For the text-containing cell, return its midpoint in (x, y) coordinate format. 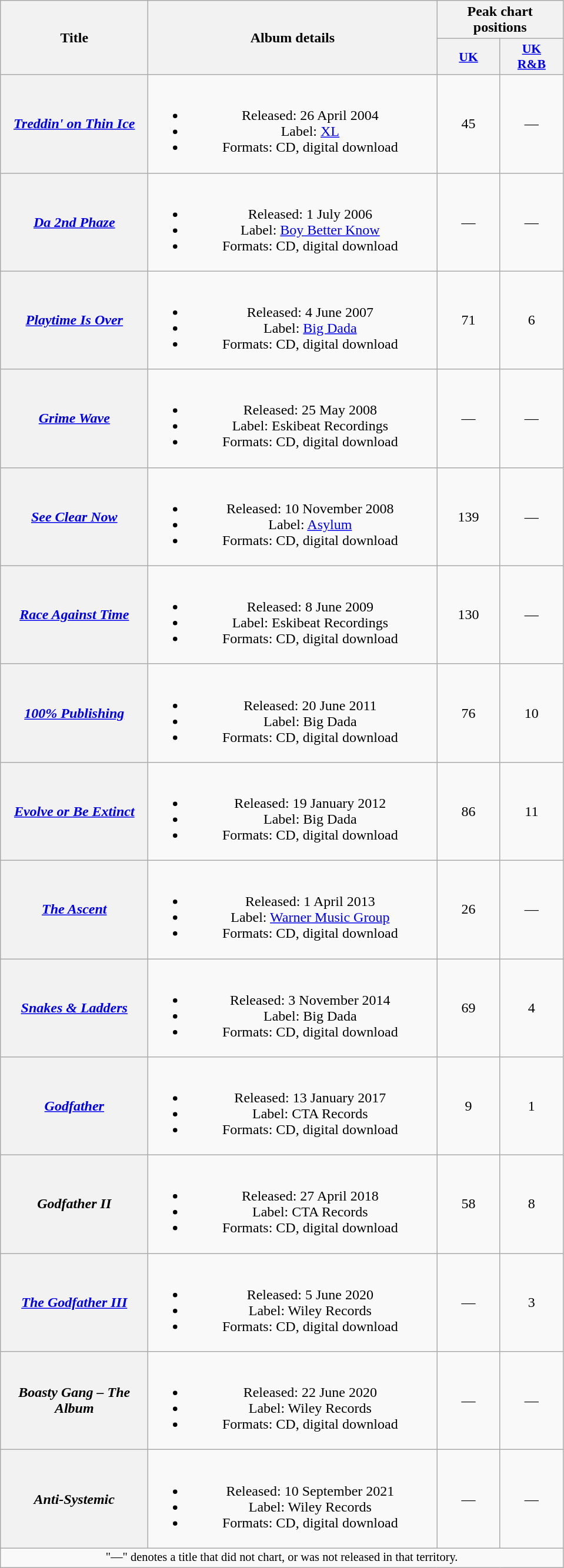
Released: 13 January 2017Label: CTA RecordsFormats: CD, digital download (293, 1106)
139 (468, 516)
4 (532, 1008)
45 (468, 123)
Snakes & Ladders (74, 1008)
The Godfather III (74, 1303)
Released: 26 April 2004Label: XLFormats: CD, digital download (293, 123)
Title (74, 38)
86 (468, 811)
Godfather II (74, 1204)
Released: 10 November 2008Label: AsylumFormats: CD, digital download (293, 516)
9 (468, 1106)
UKR&B (532, 56)
26 (468, 909)
Grime Wave (74, 419)
UK (468, 56)
3 (532, 1303)
Released: 20 June 2011Label: Big DadaFormats: CD, digital download (293, 713)
"—" denotes a title that did not chart, or was not released in that territory. (282, 1558)
Godfather (74, 1106)
Released: 1 July 2006Label: Boy Better KnowFormats: CD, digital download (293, 222)
Race Against Time (74, 615)
6 (532, 320)
Released: 25 May 2008Label: Eskibeat RecordingsFormats: CD, digital download (293, 419)
71 (468, 320)
Released: 22 June 2020Label: Wiley RecordsFormats: CD, digital download (293, 1400)
100% Publishing (74, 713)
The Ascent (74, 909)
Released: 3 November 2014Label: Big DadaFormats: CD, digital download (293, 1008)
Released: 1 April 2013Label: Warner Music GroupFormats: CD, digital download (293, 909)
Treddin' on Thin Ice (74, 123)
Boasty Gang – The Album (74, 1400)
Da 2nd Phaze (74, 222)
130 (468, 615)
Released: 10 September 2021Label: Wiley RecordsFormats: CD, digital download (293, 1499)
Released: 5 June 2020Label: Wiley RecordsFormats: CD, digital download (293, 1303)
Album details (293, 38)
Released: 27 April 2018Label: CTA RecordsFormats: CD, digital download (293, 1204)
1 (532, 1106)
Released: 4 June 2007Label: Big DadaFormats: CD, digital download (293, 320)
Anti-Systemic (74, 1499)
Released: 8 June 2009Label: Eskibeat RecordingsFormats: CD, digital download (293, 615)
Playtime Is Over (74, 320)
11 (532, 811)
Evolve or Be Extinct (74, 811)
Released: 19 January 2012Label: Big DadaFormats: CD, digital download (293, 811)
8 (532, 1204)
76 (468, 713)
Peak chart positions (500, 20)
58 (468, 1204)
See Clear Now (74, 516)
10 (532, 713)
69 (468, 1008)
